From the cell containing the given text, extract its center point as [x, y] coordinate. 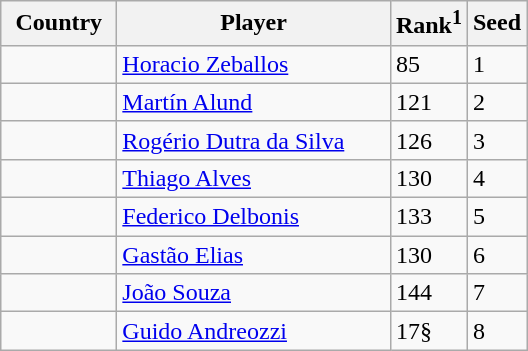
Rogério Dutra da Silva [254, 140]
6 [496, 255]
85 [428, 64]
7 [496, 293]
121 [428, 102]
8 [496, 331]
126 [428, 140]
17§ [428, 331]
Martín Alund [254, 102]
Thiago Alves [254, 178]
144 [428, 293]
Country [59, 24]
133 [428, 217]
2 [496, 102]
João Souza [254, 293]
1 [496, 64]
5 [496, 217]
Gastão Elias [254, 255]
Federico Delbonis [254, 217]
Rank1 [428, 24]
4 [496, 178]
3 [496, 140]
Guido Andreozzi [254, 331]
Player [254, 24]
Horacio Zeballos [254, 64]
Seed [496, 24]
